Identify which cell holds the provided text, then report its (X, Y) central coordinate. 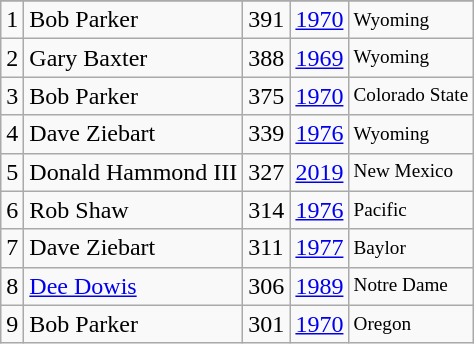
1989 (320, 286)
311 (266, 248)
Oregon (411, 324)
327 (266, 172)
391 (266, 20)
301 (266, 324)
306 (266, 286)
1969 (320, 58)
5 (12, 172)
Notre Dame (411, 286)
Donald Hammond III (134, 172)
Gary Baxter (134, 58)
3 (12, 96)
Baylor (411, 248)
Colorado State (411, 96)
314 (266, 210)
1 (12, 20)
New Mexico (411, 172)
Rob Shaw (134, 210)
1977 (320, 248)
9 (12, 324)
7 (12, 248)
375 (266, 96)
Dee Dowis (134, 286)
4 (12, 134)
388 (266, 58)
8 (12, 286)
6 (12, 210)
2 (12, 58)
Pacific (411, 210)
339 (266, 134)
2019 (320, 172)
